Extract the (x, y) coordinate from the center of the cell holding the provided text.  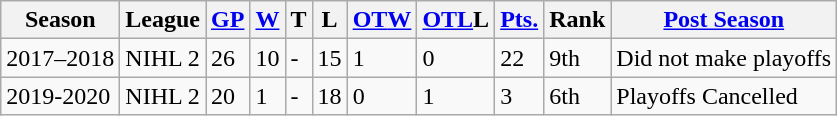
Rank (578, 20)
10 (268, 58)
26 (228, 58)
W (268, 20)
League (163, 20)
22 (520, 58)
Post Season (724, 20)
L (330, 20)
Pts. (520, 20)
Season (60, 20)
20 (228, 96)
15 (330, 58)
GP (228, 20)
2019-2020 (60, 96)
3 (520, 96)
Did not make playoffs (724, 58)
OTLL (456, 20)
2017–2018 (60, 58)
Playoffs Cancelled (724, 96)
6th (578, 96)
T (298, 20)
9th (578, 58)
18 (330, 96)
OTW (382, 20)
